Detect which cell encompasses the target text, then output its (X, Y) center coordinate. 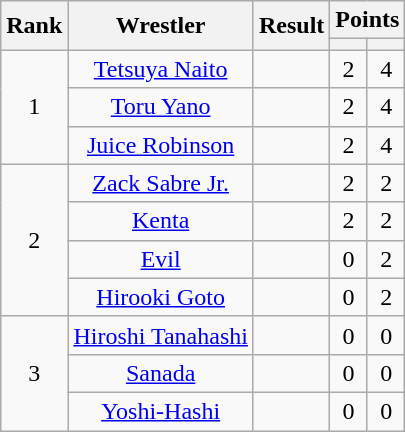
Hiroshi Tanahashi (161, 335)
Hirooki Goto (161, 297)
Tetsuya Naito (161, 69)
Result (291, 26)
Juice Robinson (161, 145)
1 (34, 107)
Zack Sabre Jr. (161, 183)
Wrestler (161, 26)
Yoshi-Hashi (161, 411)
3 (34, 373)
Rank (34, 26)
Points (368, 20)
Sanada (161, 373)
Kenta (161, 221)
Toru Yano (161, 107)
Evil (161, 259)
